Return the (x, y) coordinate for the center point of the cell that contains the specified text.  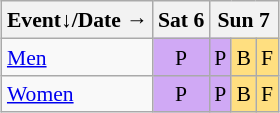
Men (78, 56)
Sat 6 (181, 20)
Event↓/Date → (78, 20)
Sun 7 (244, 20)
Women (78, 94)
